Return (x, y) of the center of cell containing provided text 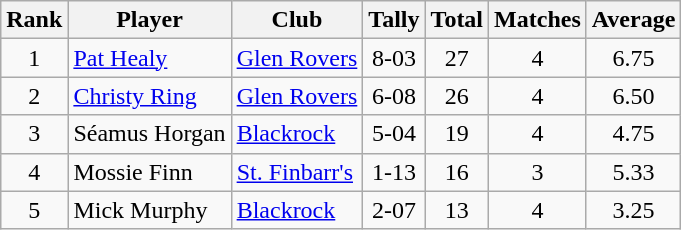
Mick Murphy (150, 210)
5-04 (394, 134)
6.75 (634, 58)
2-07 (394, 210)
1 (34, 58)
Séamus Horgan (150, 134)
Rank (34, 20)
2 (34, 96)
16 (457, 172)
Matches (538, 20)
27 (457, 58)
26 (457, 96)
6-08 (394, 96)
6.50 (634, 96)
1-13 (394, 172)
Club (297, 20)
Mossie Finn (150, 172)
Player (150, 20)
8-03 (394, 58)
19 (457, 134)
Christy Ring (150, 96)
Total (457, 20)
5 (34, 210)
St. Finbarr's (297, 172)
Tally (394, 20)
13 (457, 210)
Pat Healy (150, 58)
3.25 (634, 210)
5.33 (634, 172)
4.75 (634, 134)
Average (634, 20)
